Output the (X, Y) coordinate of the center of the cell containing the given text.  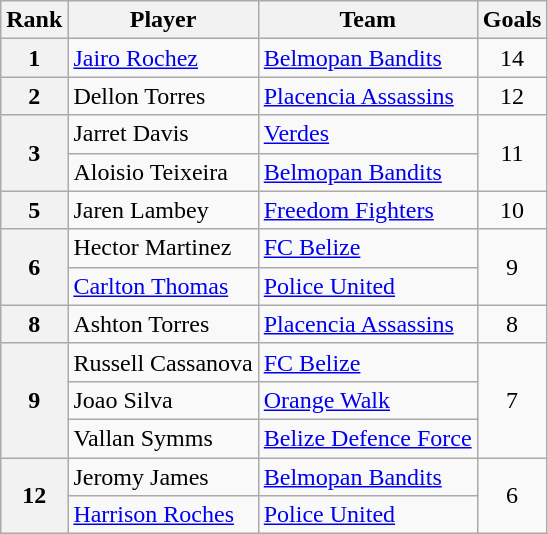
1 (34, 58)
11 (512, 153)
Orange Walk (368, 400)
Jeromy James (163, 477)
14 (512, 58)
Ashton Torres (163, 324)
Carlton Thomas (163, 286)
Team (368, 20)
2 (34, 96)
Goals (512, 20)
Belize Defence Force (368, 438)
Jairo Rochez (163, 58)
Rank (34, 20)
3 (34, 153)
Dellon Torres (163, 96)
Hector Martinez (163, 248)
Jarret Davis (163, 134)
Russell Cassanova (163, 362)
Player (163, 20)
Aloisio Teixeira (163, 172)
Verdes (368, 134)
10 (512, 210)
5 (34, 210)
Freedom Fighters (368, 210)
Joao Silva (163, 400)
7 (512, 400)
Jaren Lambey (163, 210)
Harrison Roches (163, 515)
Vallan Symms (163, 438)
